For the text-containing cell, return its midpoint in (x, y) coordinate format. 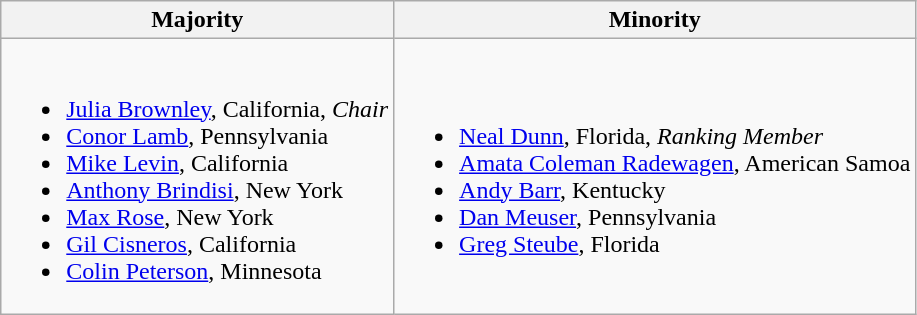
Minority (655, 20)
Neal Dunn, Florida, Ranking MemberAmata Coleman Radewagen, American SamoaAndy Barr, KentuckyDan Meuser, PennsylvaniaGreg Steube, Florida (655, 176)
Majority (198, 20)
